Determine the [X, Y] coordinate at the center of the cell enclosing the given text.  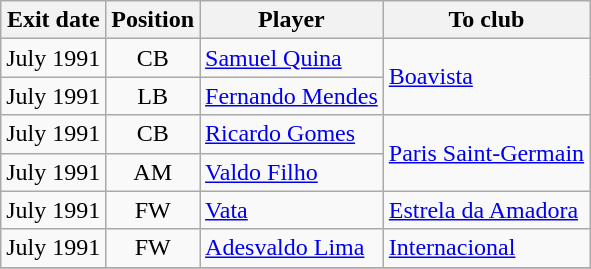
Paris Saint-Germain [486, 153]
Boavista [486, 77]
To club [486, 20]
Adesvaldo Lima [292, 248]
Samuel Quina [292, 58]
LB [153, 96]
AM [153, 172]
Ricardo Gomes [292, 134]
Position [153, 20]
Player [292, 20]
Exit date [54, 20]
Internacional [486, 248]
Fernando Mendes [292, 96]
Valdo Filho [292, 172]
Vata [292, 210]
Estrela da Amadora [486, 210]
